Return (X, Y) of the center of cell containing provided text 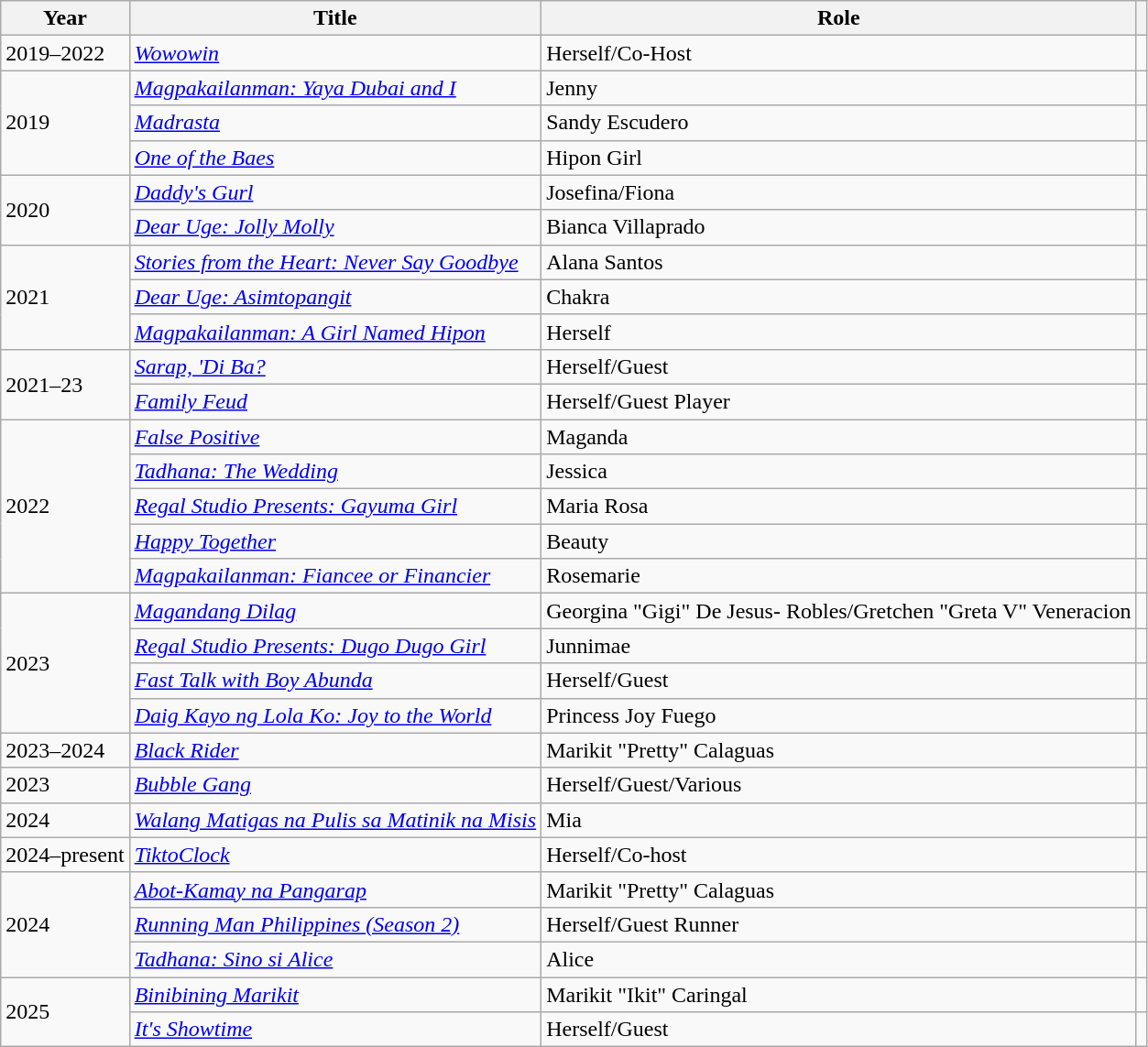
Magpakailanman: A Girl Named Hipon (335, 332)
It's Showtime (335, 1030)
Maria Rosa (839, 507)
Fast Talk with Boy Abunda (335, 681)
Alice (839, 959)
2020 (65, 210)
Binibining Marikit (335, 994)
Marikit "Ikit" Caringal (839, 994)
Mia (839, 820)
Walang Matigas na Pulis sa Matinik na Misis (335, 820)
Maganda (839, 437)
2021–23 (65, 384)
Black Rider (335, 750)
Herself (839, 332)
Georgina "Gigi" De Jesus- Robles/Gretchen "Greta V" Veneracion (839, 611)
Jenny (839, 88)
2022 (65, 507)
Abot-Kamay na Pangarap (335, 889)
2023–2024 (65, 750)
Herself/Guest Runner (839, 924)
Dear Uge: Jolly Molly (335, 227)
One of the Baes (335, 158)
Bianca Villaprado (839, 227)
Jessica (839, 472)
Magpakailanman: Fiancee or Financier (335, 576)
Year (65, 18)
Rosemarie (839, 576)
Magandang Dilag (335, 611)
Daddy's Gurl (335, 192)
Bubble Gang (335, 785)
Happy Together (335, 541)
Princess Joy Fuego (839, 715)
TiktoClock (335, 855)
Beauty (839, 541)
2024–present (65, 855)
Magpakailanman: Yaya Dubai and I (335, 88)
2021 (65, 297)
Tadhana: Sino si Alice (335, 959)
Herself/Guest/Various (839, 785)
Herself/Guest Player (839, 401)
Wowowin (335, 53)
Herself/Co-host (839, 855)
Sarap, 'Di Ba? (335, 366)
2019 (65, 123)
Family Feud (335, 401)
Chakra (839, 297)
Hipon Girl (839, 158)
False Positive (335, 437)
Sandy Escudero (839, 123)
Regal Studio Presents: Dugo Dugo Girl (335, 646)
Josefina/Fiona (839, 192)
2025 (65, 1011)
Junnimae (839, 646)
Daig Kayo ng Lola Ko: Joy to the World (335, 715)
Tadhana: The Wedding (335, 472)
Role (839, 18)
Dear Uge: Asimtopangit (335, 297)
2019–2022 (65, 53)
Alana Santos (839, 262)
Regal Studio Presents: Gayuma Girl (335, 507)
Running Man Philippines (Season 2) (335, 924)
Stories from the Heart: Never Say Goodbye (335, 262)
Title (335, 18)
Herself/Co-Host (839, 53)
Madrasta (335, 123)
